Determine the [X, Y] coordinate at the center of the cell enclosing the given text.  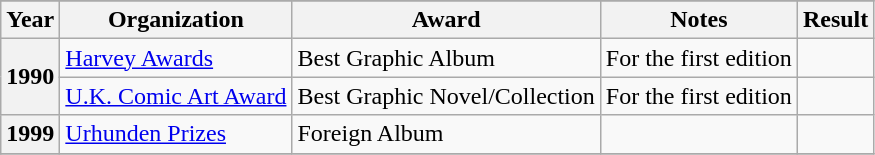
Result [835, 20]
Organization [176, 20]
1999 [30, 134]
Best Graphic Album [446, 58]
Harvey Awards [176, 58]
Urhunden Prizes [176, 134]
U.K. Comic Art Award [176, 96]
Notes [698, 20]
Year [30, 20]
1990 [30, 77]
Award [446, 20]
Best Graphic Novel/Collection [446, 96]
Foreign Album [446, 134]
